Find where the given text appears and provide that cell's center as [X, Y] coordinate. 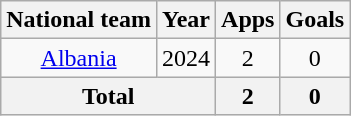
National team [79, 20]
Year [186, 20]
Apps [248, 20]
Goals [315, 20]
Total [108, 96]
2024 [186, 58]
Albania [79, 58]
